Return the (X, Y) coordinate for the center point of the cell that contains the specified text.  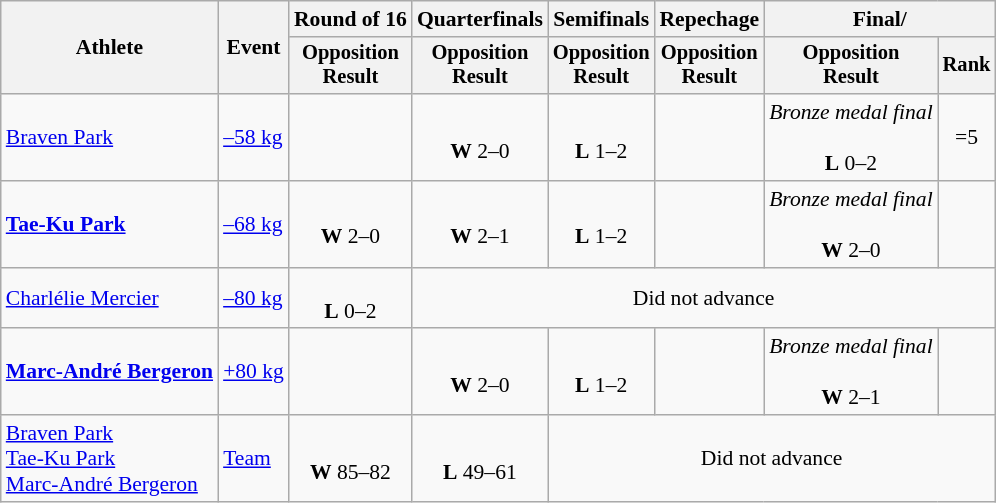
Charlélie Mercier (110, 298)
L 49–61 (480, 458)
Event (254, 48)
Braven Park (110, 138)
W 2–1 (480, 224)
Repechage (709, 19)
Final/ (880, 19)
Semifinals (602, 19)
Marc-André Bergeron (110, 372)
Rank (967, 66)
W 85–82 (350, 458)
Athlete (110, 48)
–68 kg (254, 224)
Quarterfinals (480, 19)
Bronze medal finalW 2–0 (851, 224)
=5 (967, 138)
–58 kg (254, 138)
+80 kg (254, 372)
Tae-Ku Park (110, 224)
Round of 16 (350, 19)
Bronze medal finalW 2–1 (851, 372)
Braven ParkTae-Ku ParkMarc-André Bergeron (110, 458)
L 0–2 (350, 298)
Team (254, 458)
–80 kg (254, 298)
Bronze medal finalL 0–2 (851, 138)
